Output the [x, y] coordinate of the center of the cell containing the given text.  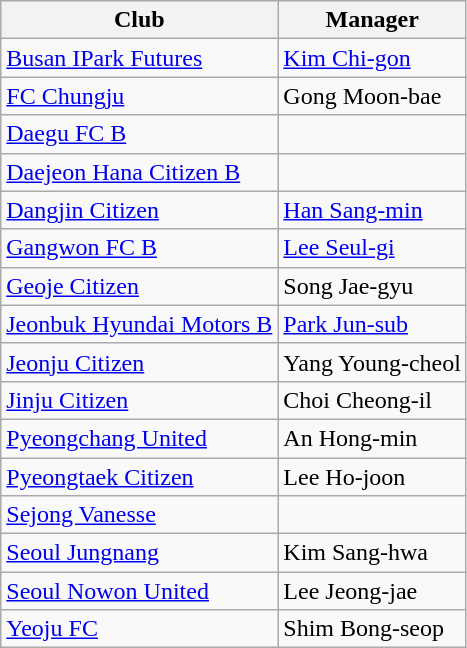
Lee Ho-joon [372, 477]
Club [140, 20]
Busan IPark Futures [140, 58]
Pyeongtaek Citizen [140, 477]
Yang Young-cheol [372, 362]
Jinju Citizen [140, 400]
Seoul Nowon United [140, 591]
Kim Chi-gon [372, 58]
An Hong-min [372, 438]
Shim Bong-seop [372, 629]
Seoul Jungnang [140, 553]
Gangwon FC B [140, 248]
Choi Cheong-il [372, 400]
Geoje Citizen [140, 286]
Jeonbuk Hyundai Motors B [140, 324]
Kim Sang-hwa [372, 553]
Jeonju Citizen [140, 362]
Han Sang-min [372, 210]
Sejong Vanesse [140, 515]
Pyeongchang United [140, 438]
Lee Jeong-jae [372, 591]
Song Jae-gyu [372, 286]
Park Jun-sub [372, 324]
Dangjin Citizen [140, 210]
Manager [372, 20]
Yeoju FC [140, 629]
Daejeon Hana Citizen B [140, 172]
FC Chungju [140, 96]
Gong Moon-bae [372, 96]
Daegu FC B [140, 134]
Lee Seul-gi [372, 248]
